From the cell containing the given text, extract its center point as [X, Y] coordinate. 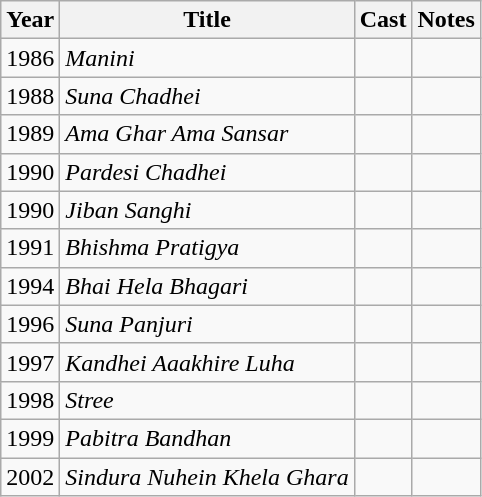
Title [207, 20]
1997 [30, 362]
Kandhei Aaakhire Luha [207, 362]
1996 [30, 324]
2002 [30, 477]
Manini [207, 58]
1998 [30, 400]
Sindura Nuhein Khela Ghara [207, 477]
Ama Ghar Ama Sansar [207, 134]
Bhai Hela Bhagari [207, 286]
Notes [446, 20]
1991 [30, 248]
Jiban Sanghi [207, 210]
Year [30, 20]
Suna Chadhei [207, 96]
Cast [383, 20]
Pabitra Bandhan [207, 438]
Suna Panjuri [207, 324]
Stree [207, 400]
1986 [30, 58]
1989 [30, 134]
1988 [30, 96]
Pardesi Chadhei [207, 172]
1994 [30, 286]
1999 [30, 438]
Bhishma Pratigya [207, 248]
